Determine the [x, y] coordinate at the center of the cell enclosing the given text.  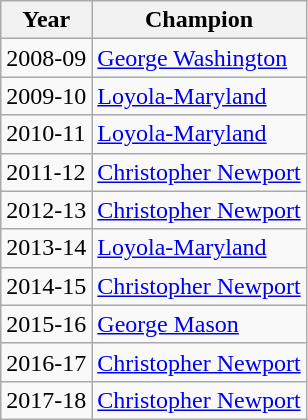
Champion [199, 20]
Year [46, 20]
George Washington [199, 58]
2017-18 [46, 400]
2016-17 [46, 362]
2013-14 [46, 248]
2011-12 [46, 172]
2008-09 [46, 58]
2012-13 [46, 210]
2009-10 [46, 96]
2015-16 [46, 324]
George Mason [199, 324]
2014-15 [46, 286]
2010-11 [46, 134]
